Find where the given text appears and provide that cell's center as [X, Y] coordinate. 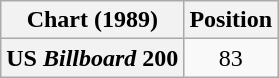
Position [231, 20]
Chart (1989) [92, 20]
83 [231, 58]
US Billboard 200 [92, 58]
